Pinpoint the cell where the given text exists, returning its (X, Y) midpoint coordinate. 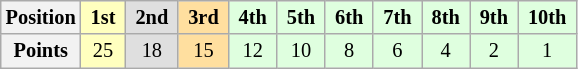
8th (446, 17)
Points (41, 51)
5th (301, 17)
4 (446, 51)
25 (104, 51)
9th (494, 17)
1 (547, 51)
6th (349, 17)
2 (494, 51)
6 (397, 51)
10th (547, 17)
12 (253, 51)
3rd (203, 17)
1st (104, 17)
2nd (152, 17)
Position (41, 17)
8 (349, 51)
4th (253, 17)
10 (301, 51)
15 (203, 51)
18 (152, 51)
7th (397, 17)
